Determine the [x, y] coordinate at the center of the cell enclosing the given text.  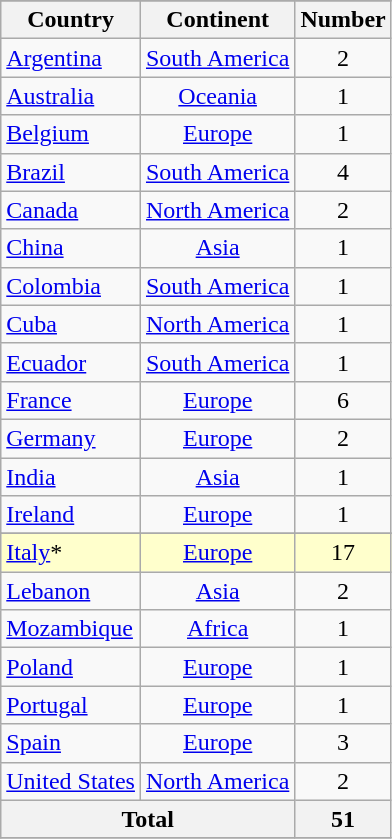
Africa [217, 629]
France [71, 400]
Lebanon [71, 591]
China [71, 248]
Colombia [71, 286]
Number [343, 20]
Belgium [71, 134]
6 [343, 400]
Country [71, 20]
Ecuador [71, 362]
Argentina [71, 58]
India [71, 477]
Continent [217, 20]
17 [343, 553]
Oceania [217, 96]
Brazil [71, 172]
Cuba [71, 324]
51 [343, 819]
United States [71, 781]
Australia [71, 96]
Poland [71, 667]
Spain [71, 743]
Mozambique [71, 629]
Italy* [71, 553]
Portugal [71, 705]
Ireland [71, 515]
Germany [71, 438]
Total [148, 819]
Canada [71, 210]
3 [343, 743]
4 [343, 172]
